From the cell containing the given text, extract its center point as [x, y] coordinate. 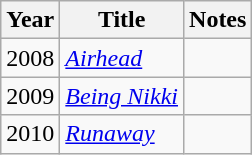
Year [30, 20]
Being Nikki [122, 96]
2008 [30, 58]
Notes [218, 20]
Airhead [122, 58]
Title [122, 20]
Runaway [122, 134]
2009 [30, 96]
2010 [30, 134]
